Return the [X, Y] coordinate for the center point of the cell that contains the specified text.  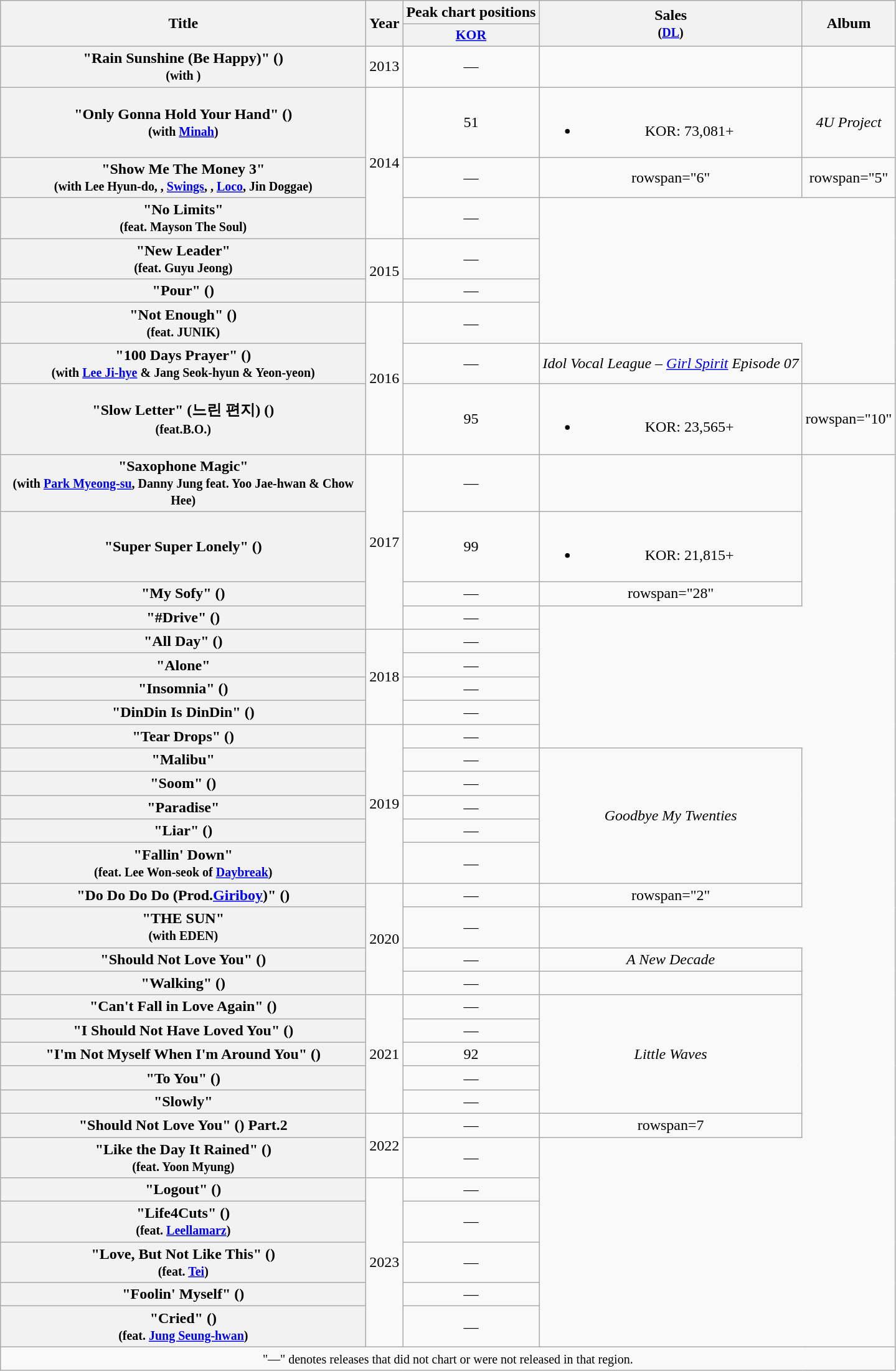
99 [471, 547]
Title [183, 24]
"100 Days Prayer" ()(with Lee Ji-hye & Jang Seok-hyun & Yeon-yeon) [183, 364]
"All Day" () [183, 641]
2014 [385, 163]
"DinDin Is DinDin" () [183, 712]
Album [849, 24]
"Walking" () [183, 983]
"Paradise" [183, 807]
2018 [385, 676]
92 [471, 1054]
KOR: 73,081+ [671, 122]
"My Sofy" () [183, 594]
"Alone" [183, 665]
KOR [471, 36]
Year [385, 24]
Idol Vocal League – Girl Spirit Episode 07 [671, 364]
"New Leader" (feat. Guyu Jeong) [183, 259]
2015 [385, 270]
rowspan="28" [671, 594]
2021 [385, 1054]
"No Limits"(feat. Mayson The Soul) [183, 218]
"Only Gonna Hold Your Hand" ()(with Minah) [183, 122]
"I Should Not Have Loved You" () [183, 1030]
"Like the Day It Rained" ()(feat. Yoon Myung) [183, 1157]
"Rain Sunshine (Be Happy)" ()(with ) [183, 66]
2020 [385, 939]
KOR: 23,565+ [671, 419]
"I'm Not Myself When I'm Around You" () [183, 1054]
rowspan="6" [671, 178]
4U Project [849, 122]
A New Decade [671, 959]
"Foolin' Myself" () [183, 1294]
"—" denotes releases that did not chart or were not released in that region. [448, 1359]
"Love, But Not Like This" ()(feat. Tei) [183, 1262]
"Slowly" [183, 1101]
rowspan="10" [849, 419]
51 [471, 122]
"Fallin' Down" (feat. Lee Won-seok of Daybreak) [183, 863]
"To You" () [183, 1078]
2019 [385, 804]
"Not Enough" ()(feat. JUNIK) [183, 323]
"Cried" ()(feat. Jung Seung-hwan) [183, 1327]
Peak chart positions [471, 12]
rowspan="2" [671, 895]
"Liar" () [183, 831]
"Do Do Do Do (Prod.Giriboy)" () [183, 895]
"Insomnia" () [183, 688]
"Should Not Love You" () Part.2 [183, 1125]
"Logout" () [183, 1190]
2022 [385, 1145]
"Pour" () [183, 291]
"Saxophone Magic"(with Park Myeong-su, Danny Jung feat. Yoo Jae-hwan & Chow Hee) [183, 483]
"Should Not Love You" () [183, 959]
"Soom" () [183, 784]
KOR: 21,815+ [671, 547]
2016 [385, 379]
Goodbye My Twenties [671, 816]
2013 [385, 66]
"Life4Cuts" ()(feat. Leellamarz) [183, 1222]
"Malibu" [183, 760]
"Super Super Lonely" () [183, 547]
"THE SUN" (with EDEN) [183, 927]
rowspan=7 [671, 1125]
Sales(DL) [671, 24]
2017 [385, 542]
rowspan="5" [849, 178]
2023 [385, 1262]
Little Waves [671, 1054]
"#Drive" () [183, 617]
"Can't Fall in Love Again" () [183, 1007]
"Slow Letter" (느린 편지) ()(feat.B.O.) [183, 419]
"Tear Drops" () [183, 736]
95 [471, 419]
"Show Me The Money 3" (with Lee Hyun-do, , Swings, , Loco, Jin Doggae) [183, 178]
